From the cell containing the given text, extract its center point as [X, Y] coordinate. 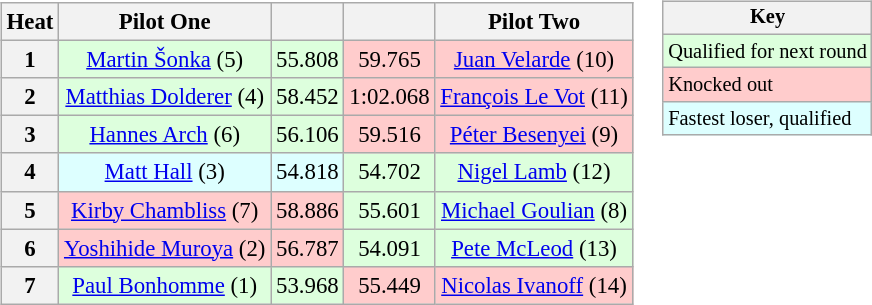
59.765 [390, 60]
4 [30, 172]
Yoshihide Muroya (2) [165, 248]
Michael Goulian (8) [534, 210]
54.818 [308, 172]
1 [30, 60]
54.702 [390, 172]
Pilot One [165, 22]
Fastest loser, qualified [767, 119]
Pilot Two [534, 22]
54.091 [390, 248]
Pete McLeod (13) [534, 248]
Qualified for next round [767, 51]
3 [30, 135]
Matthias Dolderer (4) [165, 97]
1:02.068 [390, 97]
Juan Velarde (10) [534, 60]
Hannes Arch (6) [165, 135]
56.787 [308, 248]
56.106 [308, 135]
Kirby Chambliss (7) [165, 210]
55.449 [390, 285]
55.601 [390, 210]
59.516 [390, 135]
Key [767, 18]
Nigel Lamb (12) [534, 172]
Heat [30, 22]
58.886 [308, 210]
Nicolas Ivanoff (14) [534, 285]
2 [30, 97]
Knocked out [767, 85]
Matt Hall (3) [165, 172]
François Le Vot (11) [534, 97]
Péter Besenyei (9) [534, 135]
55.808 [308, 60]
6 [30, 248]
58.452 [308, 97]
Paul Bonhomme (1) [165, 285]
53.968 [308, 285]
5 [30, 210]
Martin Šonka (5) [165, 60]
7 [30, 285]
